Capture the cell that displays the provided text and extract its [x, y] central coordinate. 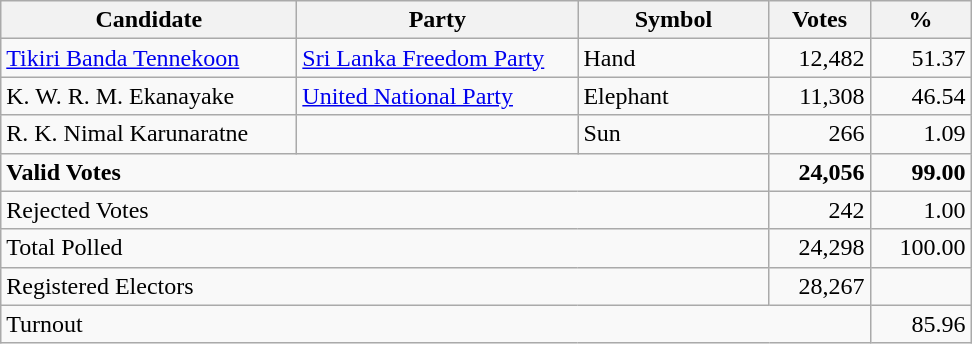
1.00 [920, 210]
United National Party [438, 96]
Candidate [149, 20]
Total Polled [385, 248]
Party [438, 20]
Turnout [436, 324]
Rejected Votes [385, 210]
100.00 [920, 248]
Votes [820, 20]
1.09 [920, 134]
Registered Electors [385, 286]
12,482 [820, 58]
28,267 [820, 286]
Hand [674, 58]
46.54 [920, 96]
Sun [674, 134]
24,056 [820, 172]
Sri Lanka Freedom Party [438, 58]
Symbol [674, 20]
51.37 [920, 58]
242 [820, 210]
K. W. R. M. Ekanayake [149, 96]
Elephant [674, 96]
99.00 [920, 172]
R. K. Nimal Karunaratne [149, 134]
266 [820, 134]
24,298 [820, 248]
% [920, 20]
Tikiri Banda Tennekoon [149, 58]
85.96 [920, 324]
11,308 [820, 96]
Valid Votes [385, 172]
